Return [x, y] of the center of cell containing provided text 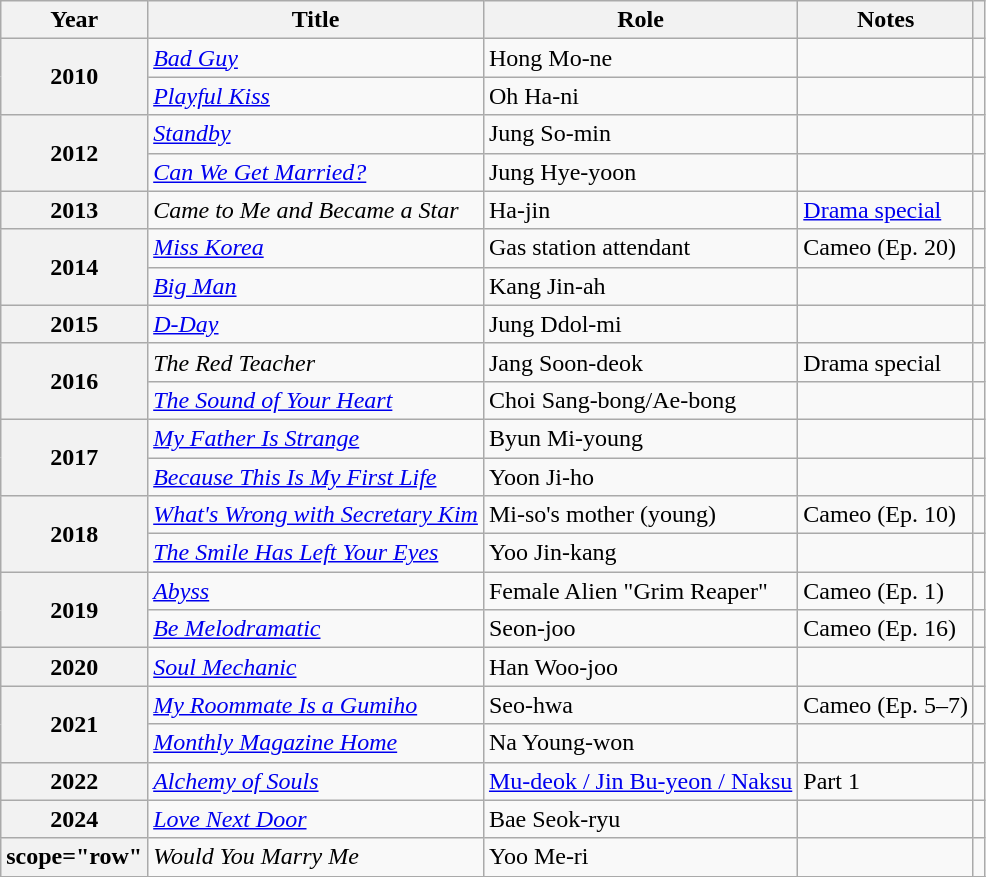
Notes [886, 20]
2014 [74, 267]
Playful Kiss [316, 96]
The Sound of Your Heart [316, 400]
Jung Hye-yoon [640, 172]
2020 [74, 667]
What's Wrong with Secretary Kim [316, 515]
The Red Teacher [316, 362]
Jung So-min [640, 134]
Would You Marry Me [316, 857]
Role [640, 20]
Bad Guy [316, 58]
Came to Me and Became a Star [316, 210]
Gas station attendant [640, 248]
Cameo (Ep. 5–7) [886, 705]
2019 [74, 610]
2015 [74, 324]
Seo-hwa [640, 705]
Monthly Magazine Home [316, 743]
D-Day [316, 324]
The Smile Has Left Your Eyes [316, 553]
Big Man [316, 286]
Kang Jin-ah [640, 286]
Cameo (Ep. 20) [886, 248]
2021 [74, 724]
Han Woo-joo [640, 667]
Abyss [316, 591]
Miss Korea [316, 248]
2024 [74, 819]
Year [74, 20]
Soul Mechanic [316, 667]
Alchemy of Souls [316, 781]
Love Next Door [316, 819]
Yoo Jin-kang [640, 553]
Standby [316, 134]
Choi Sang-bong/Ae-bong [640, 400]
Part 1 [886, 781]
Oh Ha-ni [640, 96]
Cameo (Ep. 10) [886, 515]
Na Young-won [640, 743]
2012 [74, 153]
Yoo Me-ri [640, 857]
2018 [74, 534]
Byun Mi-young [640, 438]
Jang Soon-deok [640, 362]
Can We Get Married? [316, 172]
Seon-joo [640, 629]
Title [316, 20]
Yoon Ji-ho [640, 477]
2022 [74, 781]
Cameo (Ep. 16) [886, 629]
2017 [74, 457]
My Roommate Is a Gumiho [316, 705]
Bae Seok-ryu [640, 819]
Be Melodramatic [316, 629]
My Father Is Strange [316, 438]
Ha-jin [640, 210]
2010 [74, 77]
Cameo (Ep. 1) [886, 591]
2013 [74, 210]
Jung Ddol-mi [640, 324]
Female Alien "Grim Reaper" [640, 591]
Mi-so's mother (young) [640, 515]
Because This Is My First Life [316, 477]
scope="row" [74, 857]
Hong Mo-ne [640, 58]
2016 [74, 381]
Mu-deok / Jin Bu-yeon / Naksu [640, 781]
